Find where the given text appears and provide that cell's center as [x, y] coordinate. 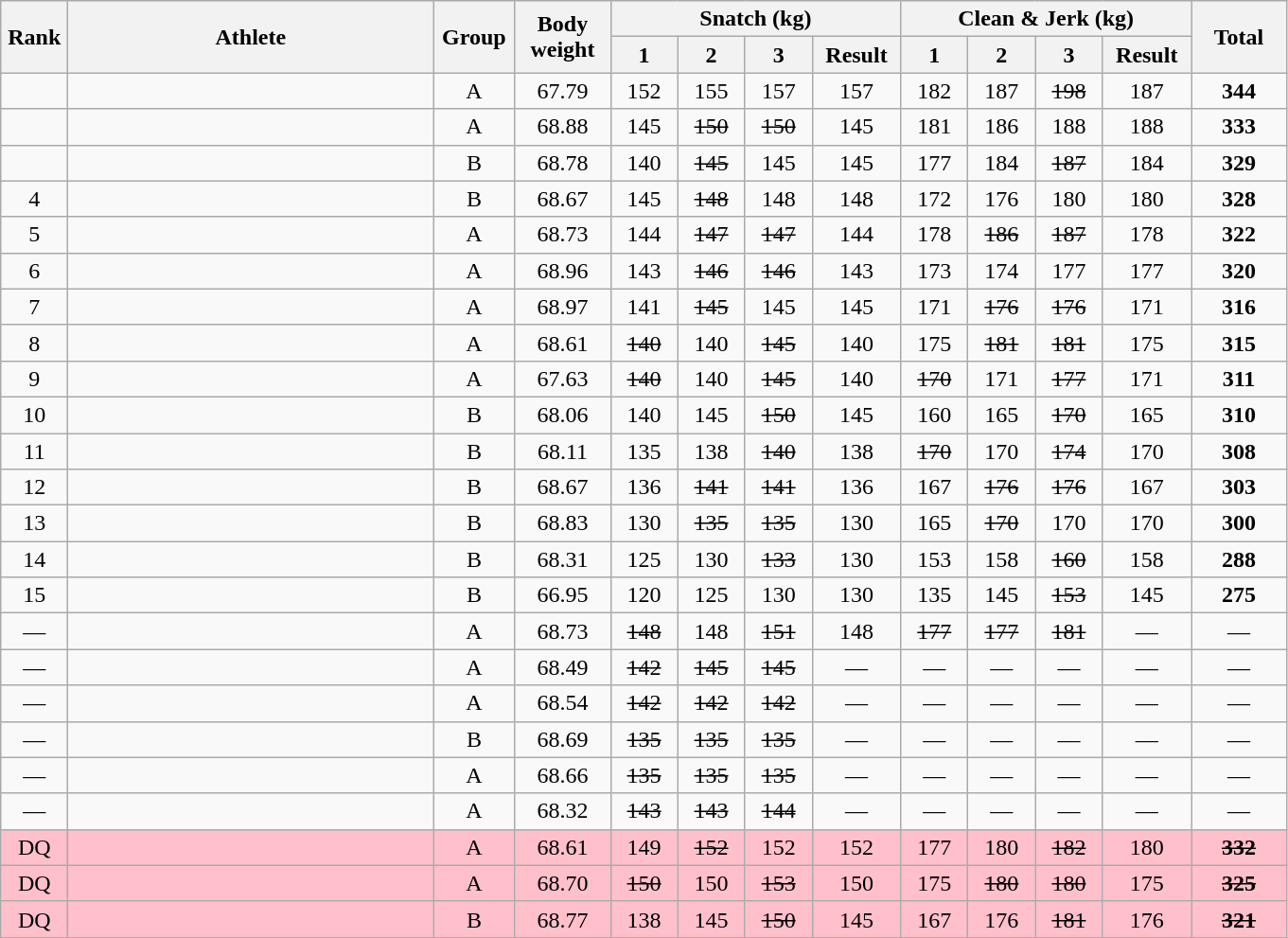
198 [1069, 91]
68.32 [562, 811]
155 [712, 91]
288 [1238, 559]
7 [34, 307]
12 [34, 487]
68.97 [562, 307]
68.11 [562, 451]
68.66 [562, 775]
344 [1238, 91]
310 [1238, 415]
151 [778, 631]
332 [1238, 847]
322 [1238, 235]
300 [1238, 523]
68.77 [562, 919]
4 [34, 199]
275 [1238, 595]
Total [1238, 37]
67.79 [562, 91]
15 [34, 595]
311 [1238, 379]
316 [1238, 307]
308 [1238, 451]
66.95 [562, 595]
68.83 [562, 523]
Rank [34, 37]
321 [1238, 919]
329 [1238, 163]
6 [34, 271]
303 [1238, 487]
68.88 [562, 127]
120 [644, 595]
149 [644, 847]
68.31 [562, 559]
315 [1238, 343]
68.96 [562, 271]
68.78 [562, 163]
172 [935, 199]
11 [34, 451]
68.06 [562, 415]
Snatch (kg) [755, 19]
68.49 [562, 667]
173 [935, 271]
5 [34, 235]
8 [34, 343]
9 [34, 379]
Athlete [251, 37]
68.70 [562, 883]
68.69 [562, 739]
14 [34, 559]
13 [34, 523]
Clean & Jerk (kg) [1047, 19]
328 [1238, 199]
10 [34, 415]
133 [778, 559]
325 [1238, 883]
68.54 [562, 703]
333 [1238, 127]
Body weight [562, 37]
67.63 [562, 379]
320 [1238, 271]
Group [474, 37]
